Scan for the cell matching the given text and deliver its [x, y] coordinate at center. 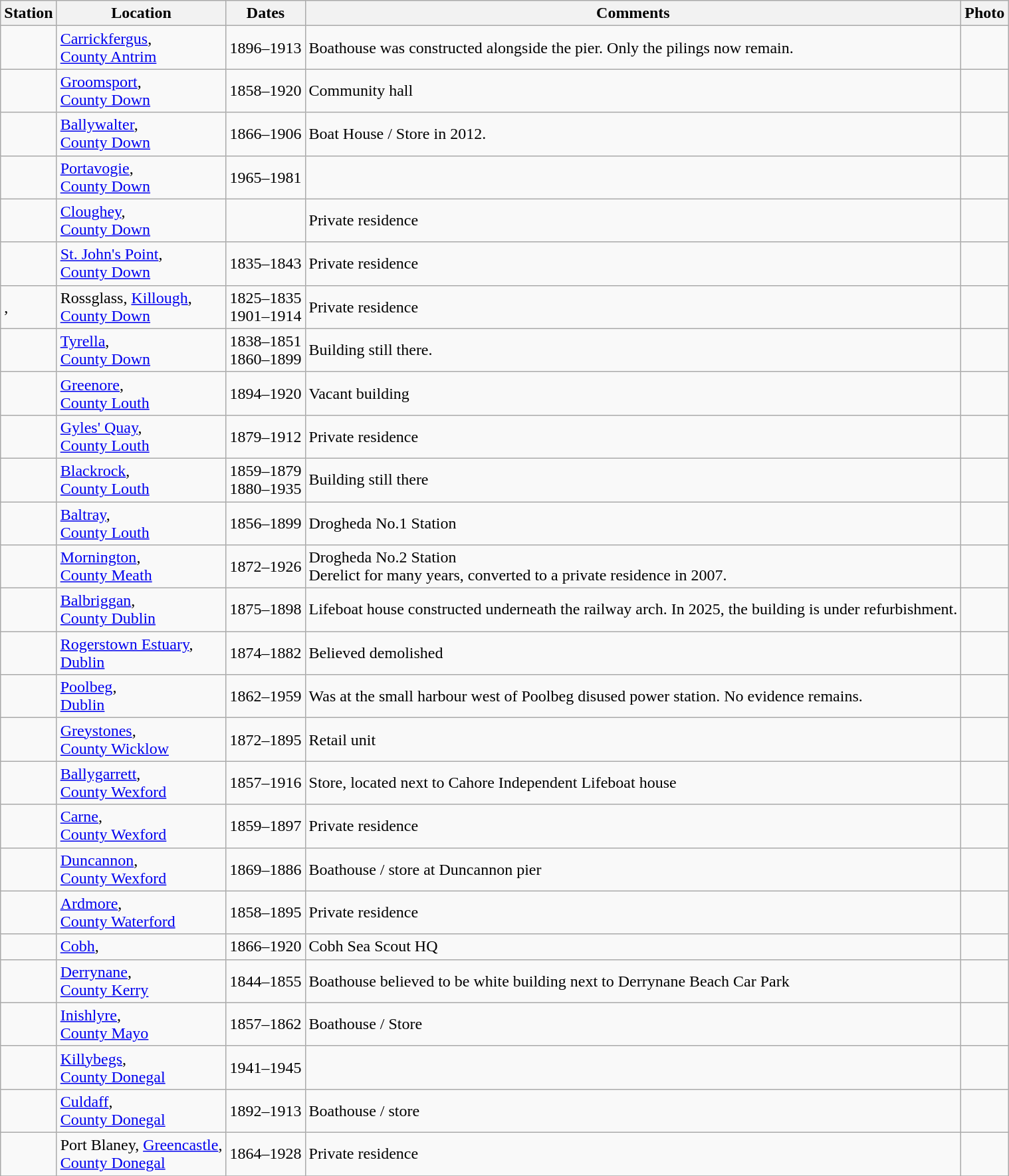
1941–1945 [266, 1068]
Boathouse was constructed alongside the pier. Only the pilings now remain. [633, 48]
Killybegs,County Donegal [141, 1068]
Drogheda No.1 Station [633, 523]
1872–1926 [266, 566]
Gyles' Quay,County Louth [141, 436]
Duncannon,County Wexford [141, 870]
Mornington,County Meath [141, 566]
1874–1882 [266, 653]
Store, located next to Cahore Independent Lifeboat house [633, 783]
1858–1920 [266, 90]
Cobh, [141, 947]
Balbriggan,County Dublin [141, 610]
Comments [633, 13]
1869–1886 [266, 870]
Poolbeg,Dublin [141, 697]
1872–1895 [266, 739]
Port Blaney, Greencastle,County Donegal [141, 1154]
1864–1928 [266, 1154]
Boathouse believed to be white building next to Derrynane Beach Car Park [633, 981]
Retail unit [633, 739]
Boathouse / Store [633, 1024]
Photo [985, 13]
1844–1855 [266, 981]
1896–1913 [266, 48]
Drogheda No.2 StationDerelict for many years, converted to a private residence in 2007. [633, 566]
Community hall [633, 90]
1859–1897 [266, 826]
Derrynane,County Kerry [141, 981]
Greystones,County Wicklow [141, 739]
Ardmore,County Waterford [141, 912]
1879–1912 [266, 436]
Inishlyre,County Mayo [141, 1024]
1866–1906 [266, 134]
Culdaff,County Donegal [141, 1110]
Groomsport,County Down [141, 90]
Rossglass, Killough,County Down [141, 307]
Dates [266, 13]
1857–1862 [266, 1024]
Ballygarrett,County Wexford [141, 783]
Carrickfergus,County Antrim [141, 48]
1838–18511860–1899 [266, 350]
1859–18791880–1935 [266, 480]
Rogerstown Estuary,Dublin [141, 653]
1894–1920 [266, 394]
Station [29, 13]
Tyrella,County Down [141, 350]
Cloughey,County Down [141, 221]
Carne,County Wexford [141, 826]
1862–1959 [266, 697]
, [29, 307]
Building still there [633, 480]
1857–1916 [266, 783]
1866–1920 [266, 947]
St. John's Point,County Down [141, 263]
Boathouse / store [633, 1110]
Vacant building [633, 394]
Baltray,County Louth [141, 523]
1825–18351901–1914 [266, 307]
Believed demolished [633, 653]
Blackrock,County Louth [141, 480]
Ballywalter,County Down [141, 134]
Cobh Sea Scout HQ [633, 947]
1965–1981 [266, 177]
1835–1843 [266, 263]
Location [141, 13]
Building still there. [633, 350]
Lifeboat house constructed underneath the railway arch. In 2025, the building is under refurbishment. [633, 610]
1892–1913 [266, 1110]
1856–1899 [266, 523]
Portavogie,County Down [141, 177]
Was at the small harbour west of Poolbeg disused power station. No evidence remains. [633, 697]
Boat House / Store in 2012. [633, 134]
Greenore,County Louth [141, 394]
1875–1898 [266, 610]
Boathouse / store at Duncannon pier [633, 870]
1858–1895 [266, 912]
